Identify which cell holds the provided text, then report its (X, Y) central coordinate. 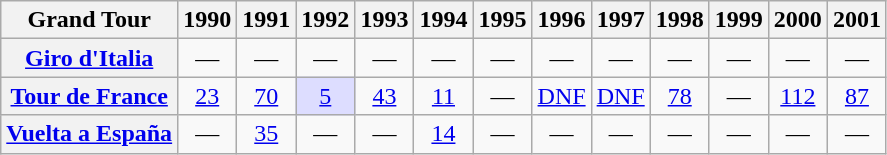
2000 (798, 20)
87 (856, 96)
35 (266, 134)
78 (680, 96)
Vuelta a España (90, 134)
2001 (856, 20)
1996 (562, 20)
1992 (326, 20)
1993 (384, 20)
1991 (266, 20)
23 (208, 96)
1999 (738, 20)
1998 (680, 20)
70 (266, 96)
5 (326, 96)
43 (384, 96)
1994 (444, 20)
11 (444, 96)
1990 (208, 20)
14 (444, 134)
Grand Tour (90, 20)
1997 (620, 20)
Giro d'Italia (90, 58)
112 (798, 96)
1995 (502, 20)
Tour de France (90, 96)
